Return the [X, Y] coordinate for the center point of the cell that contains the specified text.  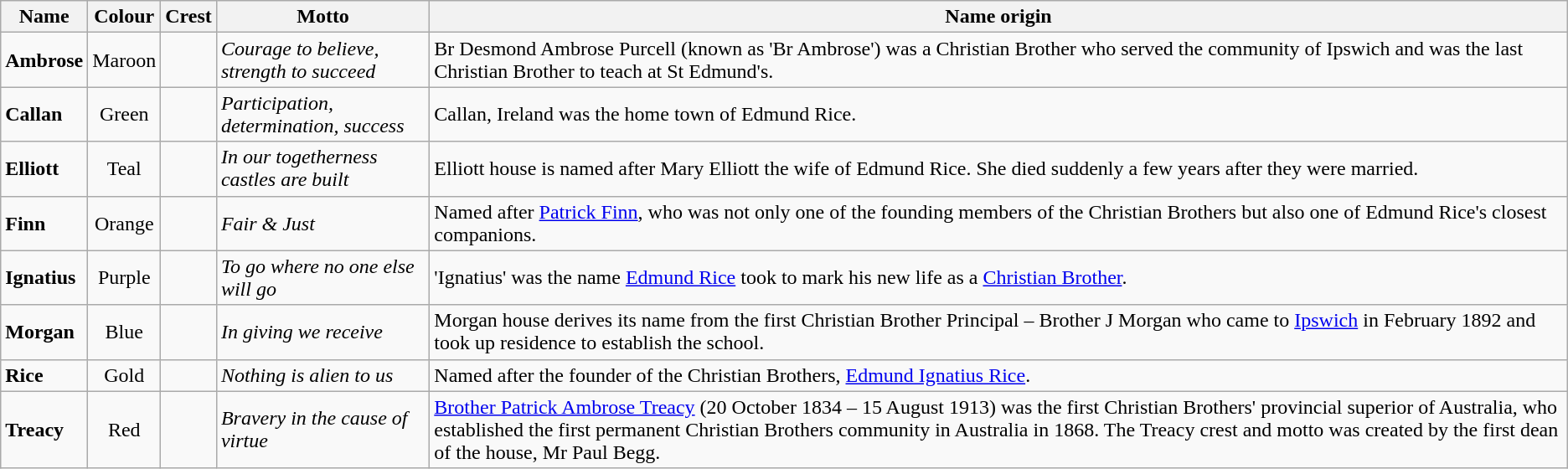
Courage to believe, strength to succeed [322, 60]
Name [44, 17]
Callan, Ireland was the home town of Edmund Rice. [998, 114]
Participation, determination, success [322, 114]
Colour [124, 17]
Morgan [44, 332]
Bravery in the cause of virtue [322, 430]
Elliott [44, 169]
Finn [44, 223]
Maroon [124, 60]
Treacy [44, 430]
Teal [124, 169]
Crest [189, 17]
Elliott house is named after Mary Elliott the wife of Edmund Rice. She died suddenly a few years after they were married. [998, 169]
Callan [44, 114]
Ambrose [44, 60]
Ignatius [44, 278]
Red [124, 430]
Green [124, 114]
Fair & Just [322, 223]
Named after the founder of the Christian Brothers, Edmund Ignatius Rice. [998, 375]
In giving we receive [322, 332]
Nothing is alien to us [322, 375]
Named after Patrick Finn, who was not only one of the founding members of the Christian Brothers but also one of Edmund Rice's closest companions. [998, 223]
Gold [124, 375]
Name origin [998, 17]
Blue [124, 332]
In our togetherness castles are built [322, 169]
Rice [44, 375]
Purple [124, 278]
'Ignatius' was the name Edmund Rice took to mark his new life as a Christian Brother. [998, 278]
Motto [322, 17]
Orange [124, 223]
To go where no one else will go [322, 278]
